Scan for the cell matching the given text and deliver its (X, Y) coordinate at center. 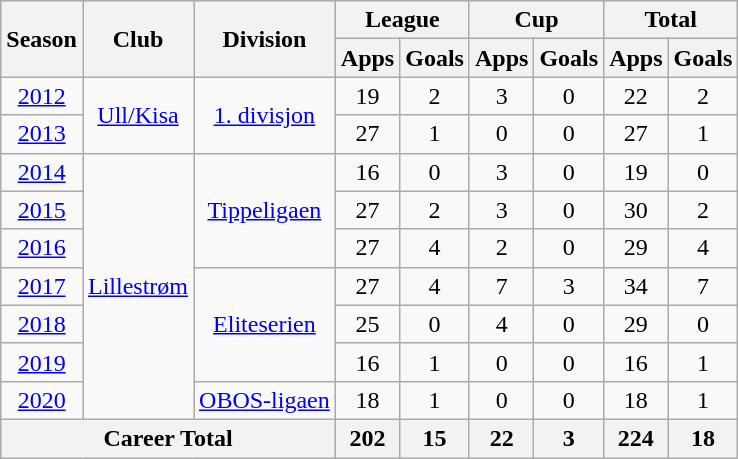
1. divisjon (265, 115)
2012 (42, 96)
Total (671, 20)
224 (636, 438)
15 (435, 438)
Ull/Kisa (138, 115)
Tippeligaen (265, 210)
2013 (42, 134)
2017 (42, 286)
League (402, 20)
202 (367, 438)
2019 (42, 362)
25 (367, 324)
Lillestrøm (138, 286)
OBOS-ligaen (265, 400)
Division (265, 39)
2015 (42, 210)
Cup (536, 20)
Eliteserien (265, 324)
2020 (42, 400)
30 (636, 210)
34 (636, 286)
2014 (42, 172)
2018 (42, 324)
Season (42, 39)
2016 (42, 248)
Club (138, 39)
Career Total (168, 438)
